Output the [X, Y] coordinate of the center of the cell containing the given text.  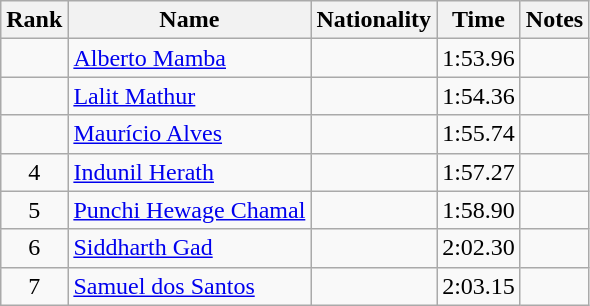
Alberto Mamba [190, 58]
Name [190, 20]
Notes [554, 20]
1:54.36 [479, 96]
2:03.15 [479, 286]
Rank [34, 20]
Maurício Alves [190, 134]
1:58.90 [479, 210]
Siddharth Gad [190, 248]
4 [34, 172]
1:55.74 [479, 134]
1:57.27 [479, 172]
6 [34, 248]
Indunil Herath [190, 172]
Samuel dos Santos [190, 286]
5 [34, 210]
Nationality [374, 20]
7 [34, 286]
2:02.30 [479, 248]
Lalit Mathur [190, 96]
1:53.96 [479, 58]
Punchi Hewage Chamal [190, 210]
Time [479, 20]
